Extract the (x, y) coordinate from the center of the cell holding the provided text.  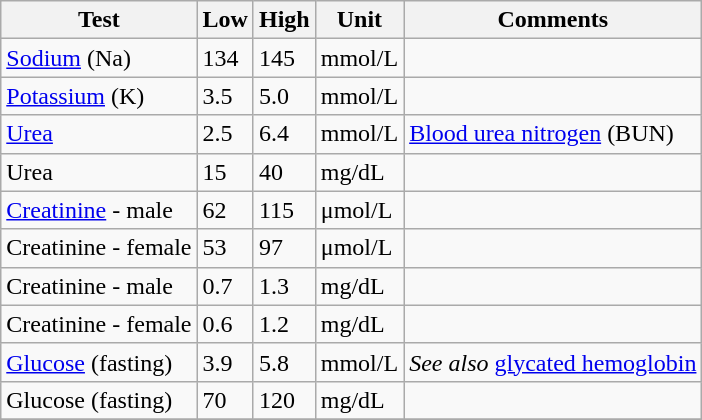
3.9 (225, 362)
115 (284, 210)
40 (284, 172)
1.2 (284, 324)
70 (225, 400)
Potassium (K) (99, 96)
2.5 (225, 134)
High (284, 20)
Unit (359, 20)
5.8 (284, 362)
53 (225, 248)
3.5 (225, 96)
1.3 (284, 286)
Comments (553, 20)
Blood urea nitrogen (BUN) (553, 134)
Low (225, 20)
97 (284, 248)
0.6 (225, 324)
120 (284, 400)
Test (99, 20)
0.7 (225, 286)
15 (225, 172)
145 (284, 58)
Sodium (Na) (99, 58)
6.4 (284, 134)
See also glycated hemoglobin (553, 362)
5.0 (284, 96)
62 (225, 210)
134 (225, 58)
